Locate the cell with the specified text and output its [x, y] center coordinate. 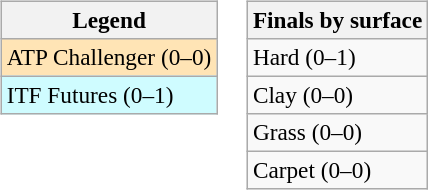
Finals by surface [337, 20]
Grass (0–0) [337, 133]
ITF Futures (0–1) [108, 95]
Legend [108, 20]
Clay (0–0) [337, 95]
ATP Challenger (0–0) [108, 57]
Hard (0–1) [337, 57]
Carpet (0–0) [337, 171]
